Search for the cell housing the specified text and yield its [x, y] center coordinate. 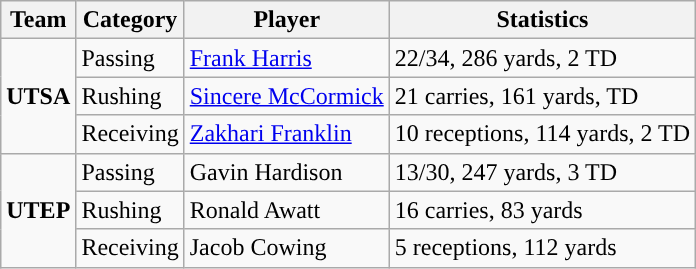
Gavin Hardison [286, 172]
Ronald Awatt [286, 210]
Frank Harris [286, 58]
Sincere McCormick [286, 96]
22/34, 286 yards, 2 TD [542, 58]
16 carries, 83 yards [542, 210]
10 receptions, 114 yards, 2 TD [542, 134]
UTEP [38, 210]
Zakhari Franklin [286, 134]
5 receptions, 112 yards [542, 248]
13/30, 247 yards, 3 TD [542, 172]
21 carries, 161 yards, TD [542, 96]
Team [38, 20]
Statistics [542, 20]
Category [130, 20]
Player [286, 20]
Jacob Cowing [286, 248]
UTSA [38, 96]
